Locate the cell with the specified text and output its [x, y] center coordinate. 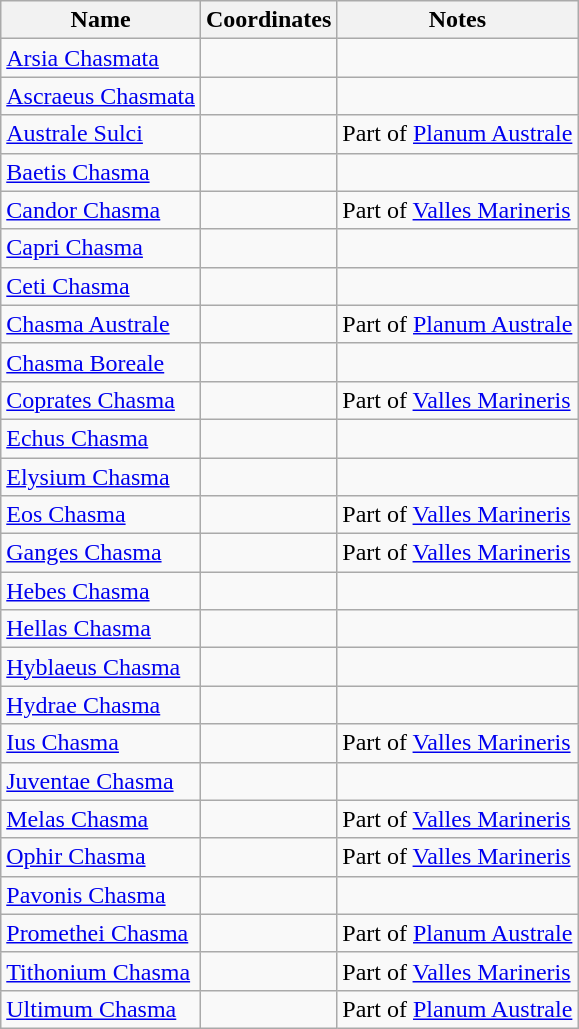
Coprates Chasma [101, 400]
Elysium Chasma [101, 477]
Hebes Chasma [101, 591]
Promethei Chasma [101, 933]
Eos Chasma [101, 515]
Ganges Chasma [101, 553]
Hyblaeus Chasma [101, 667]
Chasma Australe [101, 324]
Capri Chasma [101, 248]
Echus Chasma [101, 438]
Australe Sulci [101, 134]
Arsia Chasmata [101, 58]
Juventae Chasma [101, 781]
Hellas Chasma [101, 629]
Ceti Chasma [101, 286]
Ophir Chasma [101, 857]
Name [101, 20]
Hydrae Chasma [101, 705]
Chasma Boreale [101, 362]
Coordinates [268, 20]
Tithonium Chasma [101, 971]
Notes [458, 20]
Ascraeus Chasmata [101, 96]
Melas Chasma [101, 819]
Ultimum Chasma [101, 1009]
Ius Chasma [101, 743]
Pavonis Chasma [101, 895]
Baetis Chasma [101, 172]
Candor Chasma [101, 210]
